Search for the cell housing the specified text and yield its [x, y] center coordinate. 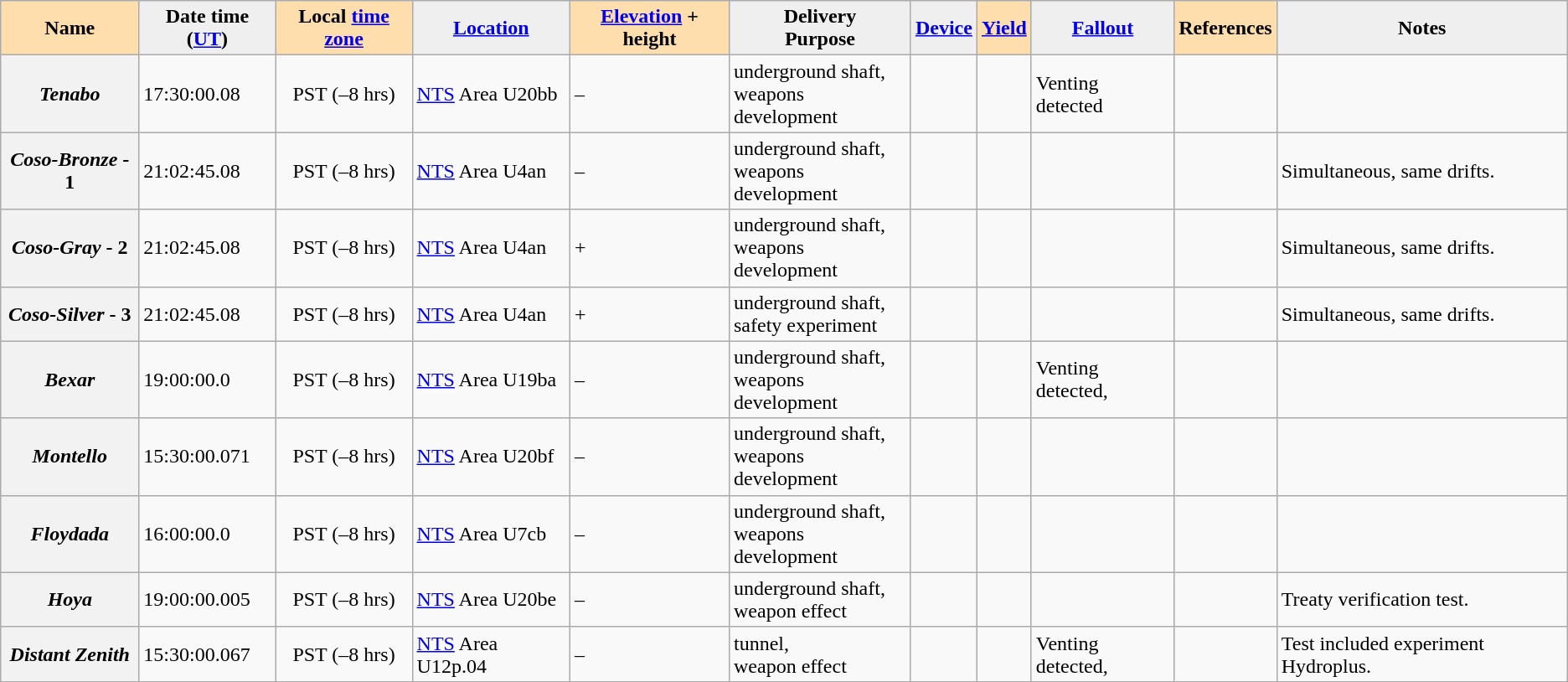
Bexar [70, 380]
underground shaft,safety experiment [819, 313]
Notes [1422, 28]
16:00:00.0 [208, 534]
Device [943, 28]
NTS Area U20be [491, 600]
Floydada [70, 534]
Location [491, 28]
Treaty verification test. [1422, 600]
NTS Area U7cb [491, 534]
17:30:00.08 [208, 94]
References [1226, 28]
15:30:00.071 [208, 457]
Test included experiment Hydroplus. [1422, 654]
Fallout [1102, 28]
NTS Area U19ba [491, 380]
NTS Area U20bb [491, 94]
Venting detected [1102, 94]
tunnel,weapon effect [819, 654]
Coso-Bronze - 1 [70, 171]
Tenabo [70, 94]
Distant Zenith [70, 654]
Date time (UT) [208, 28]
underground shaft,weapon effect [819, 600]
Local time zone [343, 28]
Name [70, 28]
NTS Area U12p.04 [491, 654]
Delivery Purpose [819, 28]
Coso-Silver - 3 [70, 313]
19:00:00.0 [208, 380]
Coso-Gray - 2 [70, 248]
Elevation + height [649, 28]
Yield [1003, 28]
19:00:00.005 [208, 600]
15:30:00.067 [208, 654]
NTS Area U20bf [491, 457]
Montello [70, 457]
Hoya [70, 600]
